Provide the (x, y) coordinate of the cell's center where the given text is located.  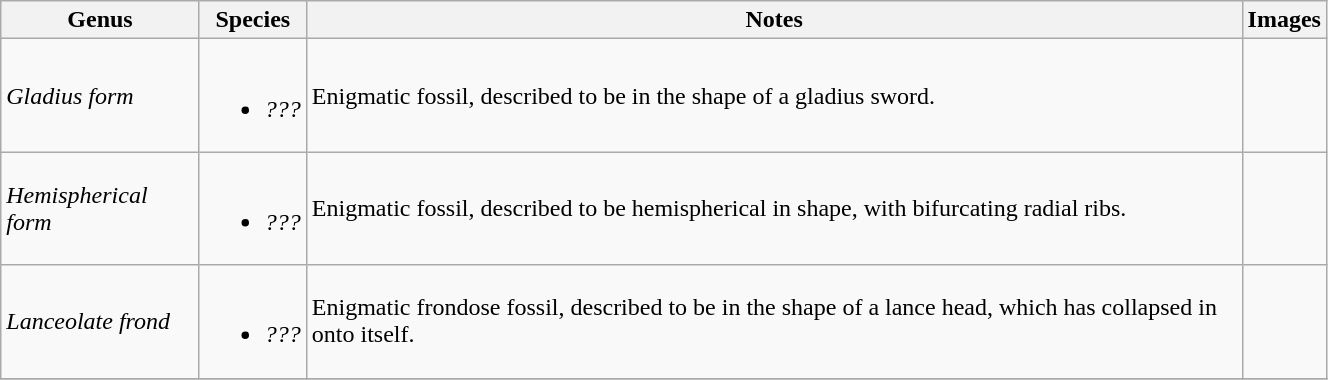
Lanceolate frond (100, 322)
Images (1284, 20)
Hemispherical form (100, 208)
Species (252, 20)
Gladius form (100, 96)
Enigmatic fossil, described to be hemispherical in shape, with bifurcating radial ribs. (774, 208)
Enigmatic frondose fossil, described to be in the shape of a lance head, which has collapsed in onto itself. (774, 322)
Notes (774, 20)
Enigmatic fossil, described to be in the shape of a gladius sword. (774, 96)
Genus (100, 20)
